Pinpoint the cell where the given text exists, returning its [x, y] midpoint coordinate. 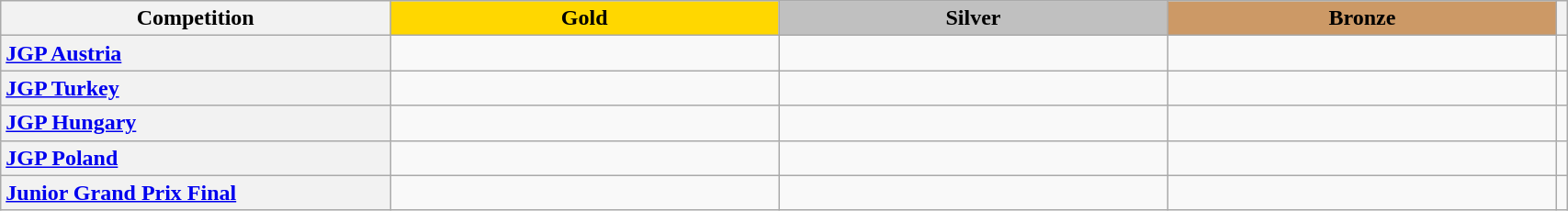
JGP Hungary [196, 123]
Junior Grand Prix Final [196, 193]
Gold [584, 18]
JGP Turkey [196, 88]
Competition [196, 18]
JGP Austria [196, 53]
Bronze [1361, 18]
Silver [974, 18]
JGP Poland [196, 158]
